For the text-containing cell, return its midpoint in [x, y] coordinate format. 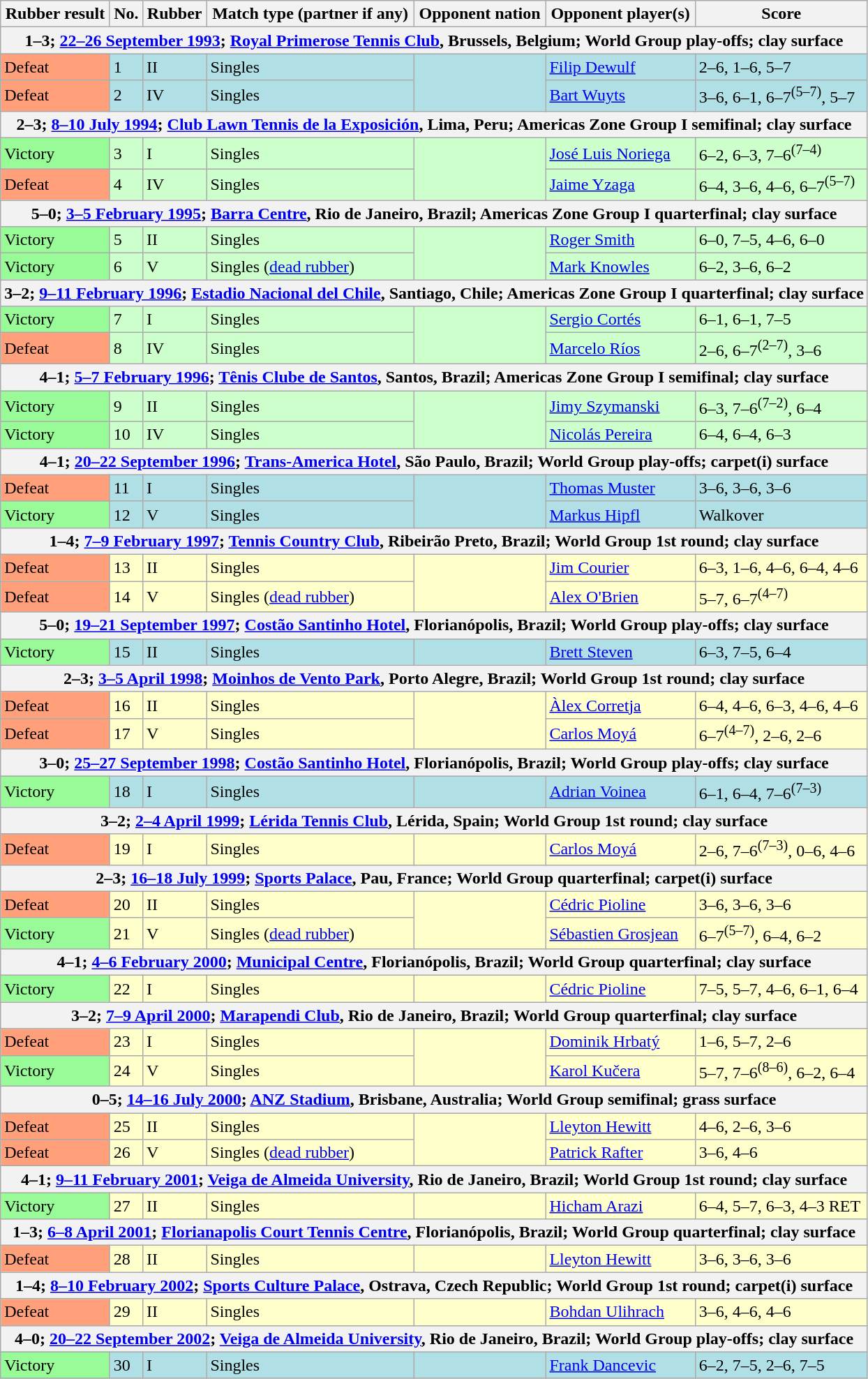
1–3; 6–8 April 2001; Florianapolis Court Tennis Centre, Florianópolis, Brazil; World Group quarterfinal; clay surface [434, 1232]
Thomas Muster [620, 488]
2–6, 1–6, 5–7 [781, 67]
2–3; 16–18 July 1999; Sports Palace, Pau, France; World Group quarterfinal; carpet(i) surface [434, 878]
Mark Knowles [620, 267]
5–0; 19–21 September 1997; Costão Santinho Hotel, Florianópolis, Brazil; World Group play-offs; clay surface [434, 625]
Adrian Voinea [620, 791]
27 [126, 1206]
Bohdan Ulihrach [620, 1312]
17 [126, 734]
8 [126, 349]
9 [126, 406]
6 [126, 267]
Match type (partner if any) [310, 14]
5–7, 6–7(4–7) [781, 597]
4–1; 20–22 September 1996; Trans-America Hotel, São Paulo, Brazil; World Group play-offs; carpet(i) surface [434, 461]
Patrick Rafter [620, 1153]
6–1, 6–4, 7–6(7–3) [781, 791]
Sergio Cortés [620, 320]
1 [126, 67]
23 [126, 1042]
6–4, 3–6, 4–6, 6–7(5–7) [781, 184]
José Luis Noriega [620, 154]
Filip Dewulf [620, 67]
6–4, 6–4, 6–3 [781, 435]
11 [126, 488]
4 [126, 184]
18 [126, 791]
19 [126, 850]
13 [126, 567]
6–1, 6–1, 7–5 [781, 320]
15 [126, 652]
12 [126, 514]
2–3; 3–5 April 1998; Moinhos de Vento Park, Porto Alegre, Brazil; World Group 1st round; clay surface [434, 678]
3–2; 9–11 February 1996; Estadio Nacional del Chile, Santiago, Chile; Americas Zone Group I quarterfinal; clay surface [434, 293]
Rubber [174, 14]
2–6, 6–7(2–7), 3–6 [781, 349]
30 [126, 1365]
5–0; 3–5 February 1995; Barra Centre, Rio de Janeiro, Brazil; Americas Zone Group I quarterfinal; clay surface [434, 214]
0–5; 14–16 July 2000; ANZ Stadium, Brisbane, Australia; World Group semifinal; grass surface [434, 1100]
Opponent nation [480, 14]
Jaime Yzaga [620, 184]
Nicolás Pereira [620, 435]
3 [126, 154]
6–3, 1–6, 4–6, 6–4, 4–6 [781, 567]
3–6, 4–6 [781, 1153]
22 [126, 989]
Rubber result [55, 14]
Frank Dancevic [620, 1365]
1–3; 22–26 September 1993; Royal Primerose Tennis Club, Brussels, Belgium; World Group play-offs; clay surface [434, 40]
Score [781, 14]
Jimy Szymanski [620, 406]
6–3, 7–5, 6–4 [781, 652]
Marcelo Ríos [620, 349]
Opponent player(s) [620, 14]
Markus Hipfl [620, 514]
2–6, 7–6(7–3), 0–6, 4–6 [781, 850]
Dominik Hrbatý [620, 1042]
14 [126, 597]
28 [126, 1259]
3–2; 2–4 April 1999; Lérida Tennis Club, Lérida, Spain; World Group 1st round; clay surface [434, 820]
Brett Steven [620, 652]
5 [126, 240]
6–3, 7–6(7–2), 6–4 [781, 406]
4–0; 20–22 September 2002; Veiga de Almeida University, Rio de Janeiro, Brazil; World Group play-offs; clay surface [434, 1339]
3–6, 4–6, 4–6 [781, 1312]
20 [126, 904]
1–4; 8–10 February 2002; Sports Culture Palace, Ostrava, Czech Republic; World Group 1st round; carpet(i) surface [434, 1285]
Bart Wuyts [620, 96]
6–2, 7–5, 2–6, 7–5 [781, 1365]
Sébastien Grosjean [620, 934]
29 [126, 1312]
6–4, 4–6, 6–3, 4–6, 4–6 [781, 705]
26 [126, 1153]
4–1; 9–11 February 2001; Veiga de Almeida University, Rio de Janeiro, Brazil; World Group 1st round; clay surface [434, 1179]
Jim Courier [620, 567]
10 [126, 435]
Àlex Corretja [620, 705]
24 [126, 1071]
Karol Kučera [620, 1071]
Hicham Arazi [620, 1206]
4–1; 4–6 February 2000; Municipal Centre, Florianópolis, Brazil; World Group quarterfinal; clay surface [434, 962]
1–6, 5–7, 2–6 [781, 1042]
25 [126, 1126]
1–4; 7–9 February 1997; Tennis Country Club, Ribeirão Preto, Brazil; World Group 1st round; clay surface [434, 541]
4–1; 5–7 February 1996; Tênis Clube de Santos, Santos, Brazil; Americas Zone Group I semifinal; clay surface [434, 378]
6–2, 3–6, 6–2 [781, 267]
7–5, 5–7, 4–6, 6–1, 6–4 [781, 989]
2–3; 8–10 July 1994; Club Lawn Tennis de la Exposición, Lima, Peru; Americas Zone Group I semifinal; clay surface [434, 124]
Alex O'Brien [620, 597]
7 [126, 320]
3–0; 25–27 September 1998; Costão Santinho Hotel, Florianópolis, Brazil; World Group play-offs; clay surface [434, 763]
6–7(4–7), 2–6, 2–6 [781, 734]
No. [126, 14]
Walkover [781, 514]
2 [126, 96]
6–4, 5–7, 6–3, 4–3 RET [781, 1206]
6–0, 7–5, 4–6, 6–0 [781, 240]
5–7, 7–6(8–6), 6–2, 6–4 [781, 1071]
6–7(5–7), 6–4, 6–2 [781, 934]
3–6, 6–1, 6–7(5–7), 5–7 [781, 96]
Roger Smith [620, 240]
3–2; 7–9 April 2000; Marapendi Club, Rio de Janeiro, Brazil; World Group quarterfinal; clay surface [434, 1015]
16 [126, 705]
4–6, 2–6, 3–6 [781, 1126]
6–2, 6–3, 7–6(7–4) [781, 154]
21 [126, 934]
